Locate the cell with the specified text and output its [x, y] center coordinate. 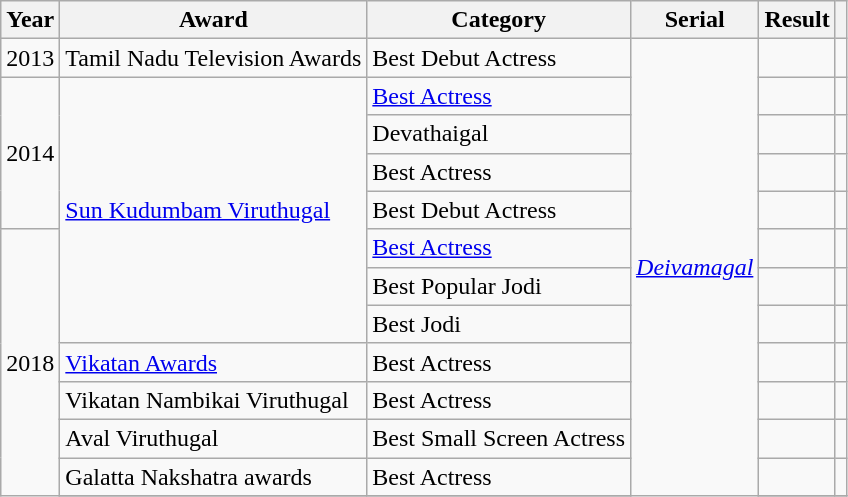
Sun Kudumbam Viruthugal [214, 210]
Result [797, 20]
Serial [695, 20]
2018 [30, 362]
Galatta Nakshatra awards [214, 477]
Best Popular Jodi [499, 286]
Devathaigal [499, 134]
2014 [30, 153]
Best Small Screen Actress [499, 438]
Year [30, 20]
Tamil Nadu Television Awards [214, 58]
Vikatan Awards [214, 362]
Vikatan Nambikai Viruthugal [214, 400]
Best Jodi [499, 324]
2013 [30, 58]
Aval Viruthugal [214, 438]
Deivamagal [695, 268]
Award [214, 20]
Category [499, 20]
